Output the (X, Y) coordinate of the center of the cell containing the given text.  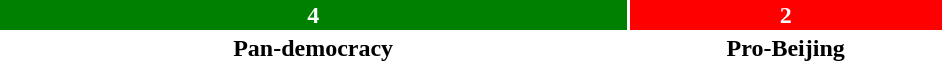
2 (786, 15)
4 (313, 15)
